Extract the [x, y] coordinate from the center of the cell holding the provided text.  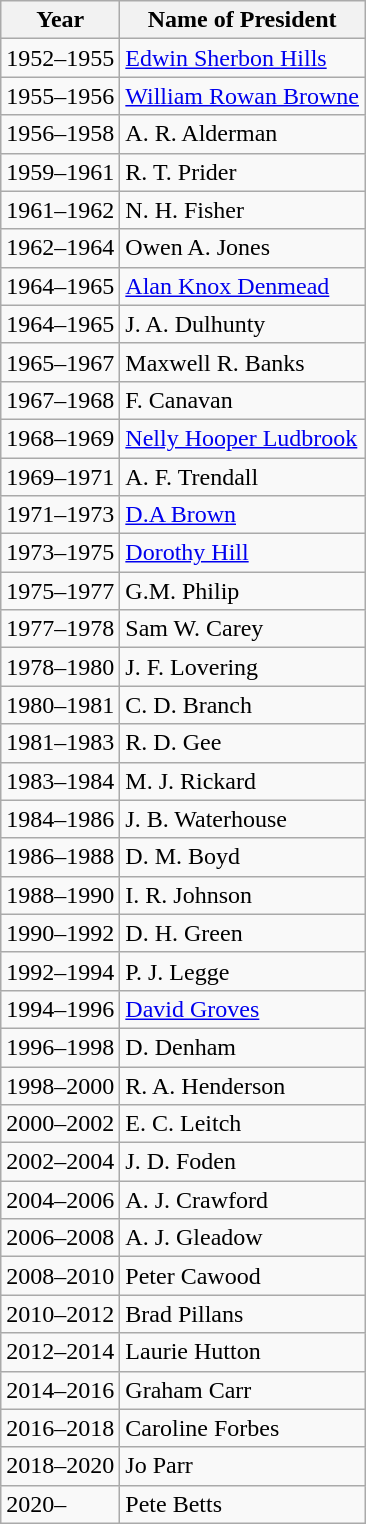
J. D. Foden [242, 1162]
1971–1973 [60, 515]
1956–1958 [60, 134]
Name of President [242, 20]
D. M. Boyd [242, 857]
1973–1975 [60, 553]
David Groves [242, 1009]
2008–2010 [60, 1276]
1988–1990 [60, 895]
J. B. Waterhouse [242, 819]
P. J. Legge [242, 971]
2006–2008 [60, 1238]
Edwin Sherbon Hills [242, 58]
D. Denham [242, 1047]
G.M. Philip [242, 591]
Maxwell R. Banks [242, 362]
Owen A. Jones [242, 248]
J. F. Lovering [242, 667]
1990–1992 [60, 933]
A. F. Trendall [242, 477]
1992–1994 [60, 971]
Brad Pillans [242, 1314]
1965–1967 [60, 362]
1967–1968 [60, 400]
Pete Betts [242, 1504]
1986–1988 [60, 857]
R. T. Prider [242, 172]
1984–1986 [60, 819]
1977–1978 [60, 629]
1996–1998 [60, 1047]
1983–1984 [60, 781]
1955–1956 [60, 96]
1978–1980 [60, 667]
Graham Carr [242, 1390]
M. J. Rickard [242, 781]
Laurie Hutton [242, 1352]
1968–1969 [60, 438]
1962–1964 [60, 248]
J. A. Dulhunty [242, 324]
2010–2012 [60, 1314]
2004–2006 [60, 1200]
1981–1983 [60, 743]
Peter Cawood [242, 1276]
2000–2002 [60, 1124]
R. A. Henderson [242, 1085]
Year [60, 20]
1980–1981 [60, 705]
D. H. Green [242, 933]
1994–1996 [60, 1009]
A. J. Gleadow [242, 1238]
2012–2014 [60, 1352]
William Rowan Browne [242, 96]
1975–1977 [60, 591]
E. C. Leitch [242, 1124]
2018–2020 [60, 1466]
C. D. Branch [242, 705]
Caroline Forbes [242, 1428]
A. J. Crawford [242, 1200]
R. D. Gee [242, 743]
2002–2004 [60, 1162]
Nelly Hooper Ludbrook [242, 438]
A. R. Alderman [242, 134]
1959–1961 [60, 172]
Dorothy Hill [242, 553]
1961–1962 [60, 210]
2016–2018 [60, 1428]
F. Canavan [242, 400]
Sam W. Carey [242, 629]
2014–2016 [60, 1390]
Alan Knox Denmead [242, 286]
1969–1971 [60, 477]
D.A Brown [242, 515]
I. R. Johnson [242, 895]
1952–1955 [60, 58]
2020– [60, 1504]
1998–2000 [60, 1085]
N. H. Fisher [242, 210]
Jo Parr [242, 1466]
